Return the [X, Y] coordinate for the center point of the cell that contains the specified text.  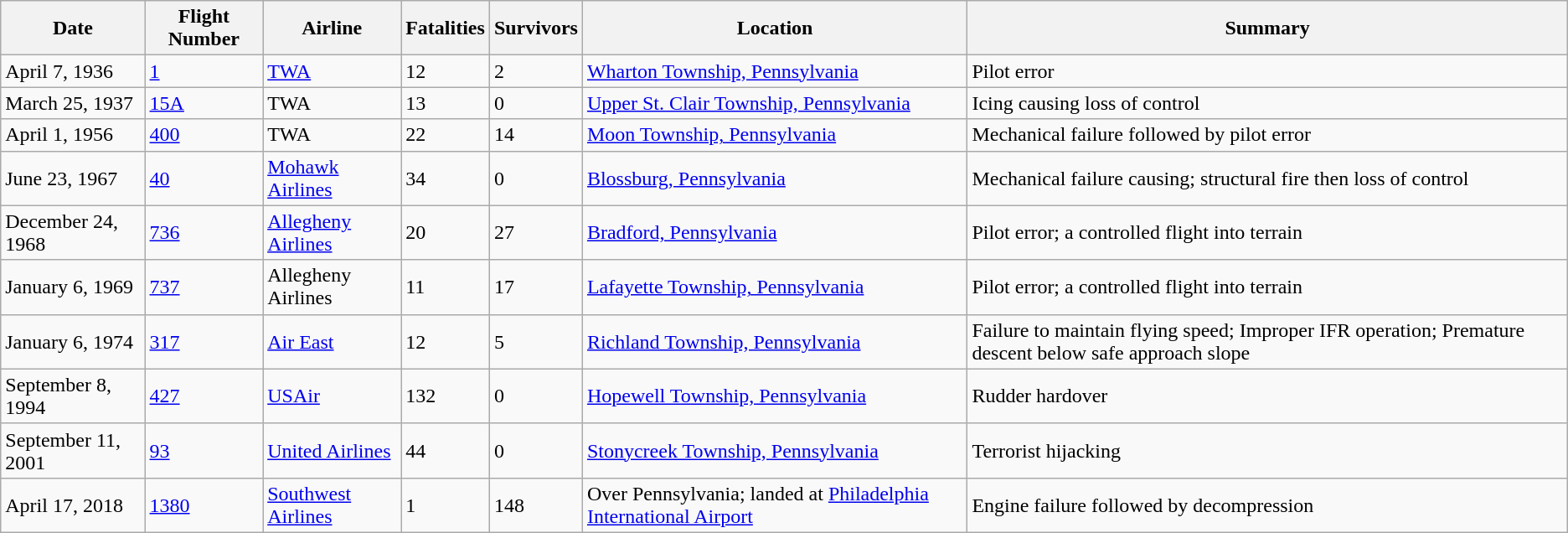
Summary [1267, 28]
Engine failure followed by decompression [1267, 505]
Upper St. Clair Township, Pennsylvania [774, 103]
Blossburg, Pennsylvania [774, 178]
17 [536, 287]
Icing causing loss of control [1267, 103]
United Airlines [332, 451]
93 [204, 451]
Survivors [536, 28]
22 [446, 135]
27 [536, 233]
400 [204, 135]
Rudder hardover [1267, 396]
427 [204, 396]
14 [536, 135]
Richland Township, Pennsylvania [774, 342]
Mechanical failure causing; structural fire then loss of control [1267, 178]
20 [446, 233]
Pilot error [1267, 71]
44 [446, 451]
Stonycreek Township, Pennsylvania [774, 451]
Mohawk Airlines [332, 178]
Air East [332, 342]
148 [536, 505]
Mechanical failure followed by pilot error [1267, 135]
736 [204, 233]
USAir [332, 396]
January 6, 1969 [73, 287]
April 7, 1936 [73, 71]
Wharton Township, Pennsylvania [774, 71]
40 [204, 178]
January 6, 1974 [73, 342]
Date [73, 28]
132 [446, 396]
737 [204, 287]
13 [446, 103]
Lafayette Township, Pennsylvania [774, 287]
September 8, 1994 [73, 396]
Moon Township, Pennsylvania [774, 135]
11 [446, 287]
15A [204, 103]
Location [774, 28]
Failure to maintain flying speed; Improper IFR operation; Premature descent below safe approach slope [1267, 342]
April 1, 1956 [73, 135]
2 [536, 71]
1380 [204, 505]
Fatalities [446, 28]
Flight Number [204, 28]
Terrorist hijacking [1267, 451]
317 [204, 342]
March 25, 1937 [73, 103]
Hopewell Township, Pennsylvania [774, 396]
5 [536, 342]
Bradford, Pennsylvania [774, 233]
September 11, 2001 [73, 451]
Southwest Airlines [332, 505]
Airline [332, 28]
34 [446, 178]
Over Pennsylvania; landed at Philadelphia International Airport [774, 505]
June 23, 1967 [73, 178]
December 24, 1968 [73, 233]
April 17, 2018 [73, 505]
